For the text-containing cell, return its midpoint in [X, Y] coordinate format. 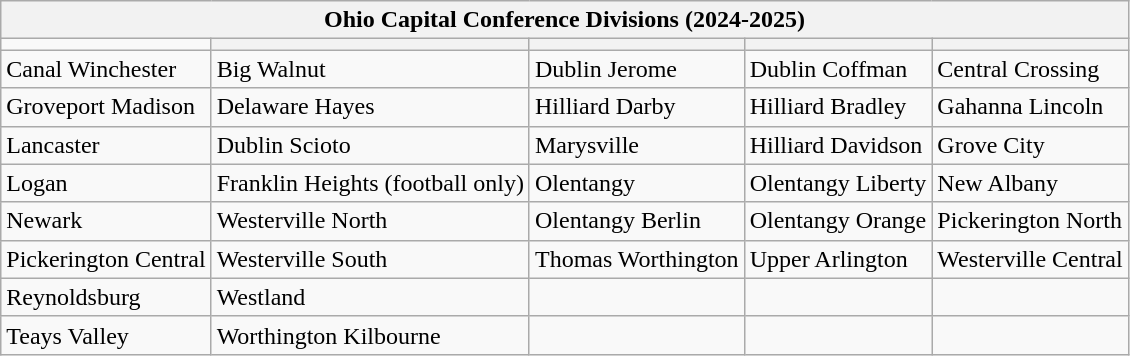
Teays Valley [106, 335]
Canal Winchester [106, 69]
Westerville South [370, 259]
Westland [370, 297]
Dublin Coffman [838, 69]
Lancaster [106, 145]
Olentangy Berlin [636, 221]
Groveport Madison [106, 107]
Olentangy Orange [838, 221]
Worthington Kilbourne [370, 335]
Logan [106, 183]
Dublin Jerome [636, 69]
Reynoldsburg [106, 297]
Delaware Hayes [370, 107]
Grove City [1030, 145]
Pickerington North [1030, 221]
Ohio Capital Conference Divisions (2024-2025) [564, 20]
Olentangy Liberty [838, 183]
Westerville Central [1030, 259]
Hilliard Darby [636, 107]
New Albany [1030, 183]
Hilliard Davidson [838, 145]
Newark [106, 221]
Marysville [636, 145]
Big Walnut [370, 69]
Dublin Scioto [370, 145]
Central Crossing [1030, 69]
Thomas Worthington [636, 259]
Olentangy [636, 183]
Franklin Heights (football only) [370, 183]
Gahanna Lincoln [1030, 107]
Pickerington Central [106, 259]
Upper Arlington [838, 259]
Westerville North [370, 221]
Hilliard Bradley [838, 107]
